Provide the (X, Y) coordinate of the cell's center where the given text is located.  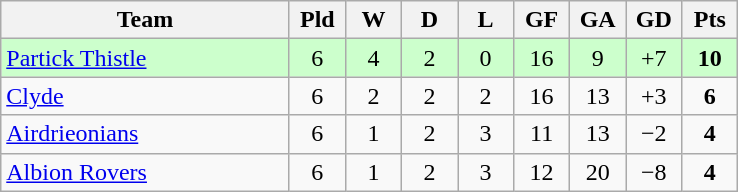
Clyde (146, 96)
9 (598, 58)
GF (542, 20)
Albion Rovers (146, 172)
20 (598, 172)
0 (486, 58)
−2 (654, 134)
GA (598, 20)
D (429, 20)
L (486, 20)
Partick Thistle (146, 58)
Airdrieonians (146, 134)
W (373, 20)
+3 (654, 96)
10 (710, 58)
11 (542, 134)
−8 (654, 172)
Pts (710, 20)
12 (542, 172)
+7 (654, 58)
Team (146, 20)
Pld (317, 20)
GD (654, 20)
